Return the [x, y] coordinate for the center point of the cell that contains the specified text.  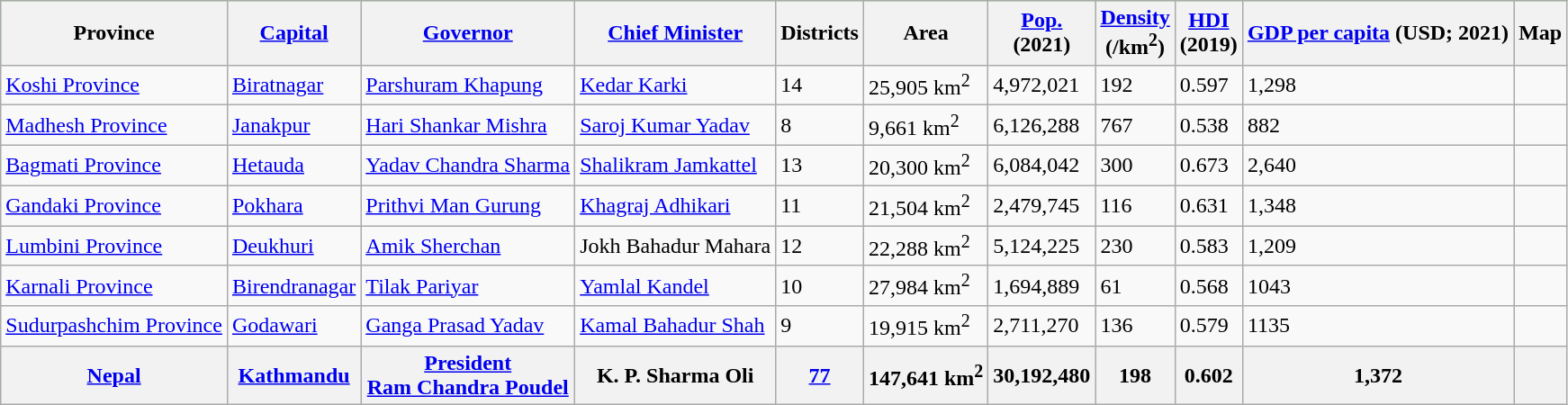
Prithvi Man Gurung [468, 205]
198 [1135, 374]
Hari Shankar Mishra [468, 126]
0.538 [1208, 126]
Map [1541, 33]
300 [1135, 166]
30,192,480 [1042, 374]
27,984 km2 [925, 286]
0.631 [1208, 205]
Shalikram Jamkattel [675, 166]
9,661 km2 [925, 126]
1,298 [1377, 85]
Kedar Karki [675, 85]
PresidentRam Chandra Poudel [468, 374]
6,084,042 [1042, 166]
77 [820, 374]
Koshi Province [114, 85]
Saroj Kumar Yadav [675, 126]
22,288 km2 [925, 247]
9 [820, 326]
192 [1135, 85]
GDP per capita (USD; 2021) [1377, 33]
25,905 km2 [925, 85]
13 [820, 166]
0.602 [1208, 374]
136 [1135, 326]
2,711,270 [1042, 326]
147,641 km2 [925, 374]
Godawari [293, 326]
21,504 km2 [925, 205]
0.583 [1208, 247]
Tilak Pariyar [468, 286]
Deukhuri [293, 247]
230 [1135, 247]
1135 [1377, 326]
Kamal Bahadur Shah [675, 326]
8 [820, 126]
HDI(2019) [1208, 33]
1043 [1377, 286]
Governor [468, 33]
20,300 km2 [925, 166]
2,640 [1377, 166]
2,479,745 [1042, 205]
61 [1135, 286]
Province [114, 33]
0.597 [1208, 85]
Amik Sherchan [468, 247]
Birendranagar [293, 286]
0.568 [1208, 286]
4,972,021 [1042, 85]
Gandaki Province [114, 205]
19,915 km2 [925, 326]
Janakpur [293, 126]
767 [1135, 126]
Chief Minister [675, 33]
12 [820, 247]
Jokh Bahadur Mahara [675, 247]
Madhesh Province [114, 126]
1,694,889 [1042, 286]
Bagmati Province [114, 166]
5,124,225 [1042, 247]
Sudurpashchim Province [114, 326]
Density(/km2) [1135, 33]
0.579 [1208, 326]
6,126,288 [1042, 126]
Biratnagar [293, 85]
11 [820, 205]
Yadav Chandra Sharma [468, 166]
116 [1135, 205]
Capital [293, 33]
1,372 [1377, 374]
Ganga Prasad Yadav [468, 326]
K. P. Sharma Oli [675, 374]
1,209 [1377, 247]
Karnali Province [114, 286]
Yamlal Kandel [675, 286]
Lumbini Province [114, 247]
Kathmandu [293, 374]
Area [925, 33]
Districts [820, 33]
Hetauda [293, 166]
Parshuram Khapung [468, 85]
0.673 [1208, 166]
Pokhara [293, 205]
14 [820, 85]
882 [1377, 126]
Nepal [114, 374]
10 [820, 286]
1,348 [1377, 205]
Pop.(2021) [1042, 33]
Khagraj Adhikari [675, 205]
